Determine the [x, y] coordinate at the center of the cell enclosing the given text.  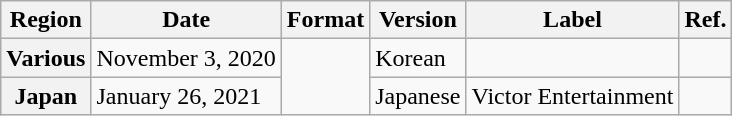
Version [418, 20]
Various [46, 58]
Format [325, 20]
Label [572, 20]
Region [46, 20]
Japanese [418, 96]
Victor Entertainment [572, 96]
Date [186, 20]
November 3, 2020 [186, 58]
Ref. [706, 20]
Korean [418, 58]
Japan [46, 96]
January 26, 2021 [186, 96]
